Locate the cell with the specified text and output its (x, y) center coordinate. 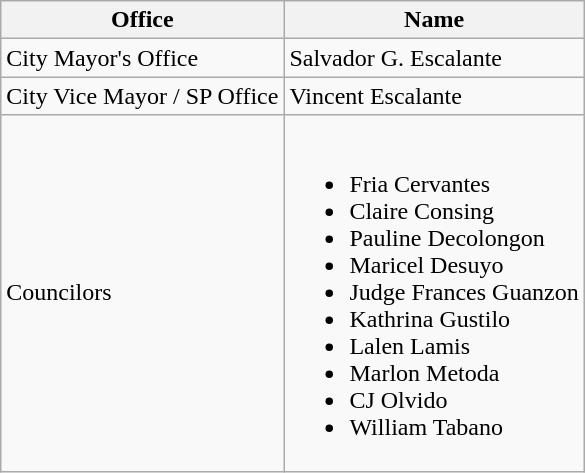
City Mayor's Office (142, 58)
Councilors (142, 293)
Office (142, 20)
Vincent Escalante (434, 96)
Salvador G. Escalante (434, 58)
Fria CervantesClaire ConsingPauline DecolongonMaricel DesuyoJudge Frances GuanzonKathrina GustiloLalen LamisMarlon MetodaCJ OlvidoWilliam Tabano (434, 293)
Name (434, 20)
City Vice Mayor / SP Office (142, 96)
